Output the (X, Y) coordinate of the center of the cell containing the given text.  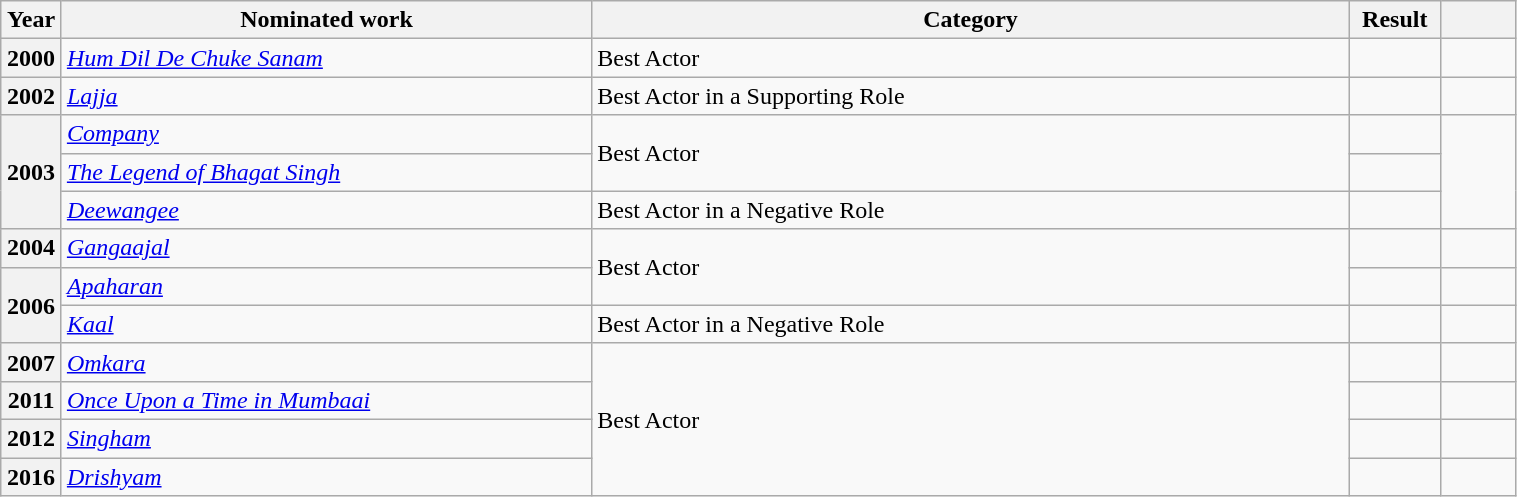
Gangaajal (326, 248)
Category (971, 20)
2007 (32, 362)
Hum Dil De Chuke Sanam (326, 58)
Company (326, 134)
2000 (32, 58)
Nominated work (326, 20)
Kaal (326, 324)
2002 (32, 96)
Deewangee (326, 210)
Omkara (326, 362)
Once Upon a Time in Mumbaai (326, 400)
Drishyam (326, 477)
Apaharan (326, 286)
Year (32, 20)
2006 (32, 305)
The Legend of Bhagat Singh (326, 172)
Singham (326, 438)
2003 (32, 172)
Best Actor in a Supporting Role (971, 96)
2004 (32, 248)
2016 (32, 477)
Result (1394, 20)
2012 (32, 438)
Lajja (326, 96)
2011 (32, 400)
